Capture the cell that displays the provided text and extract its [X, Y] central coordinate. 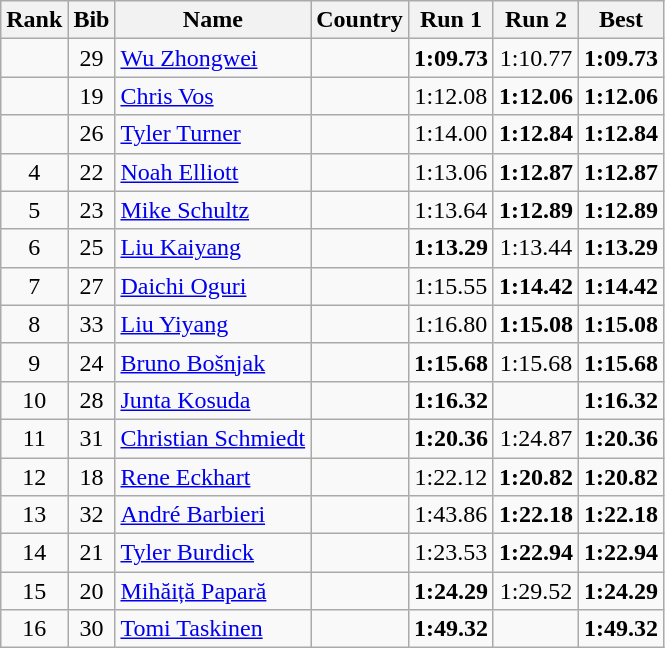
26 [92, 134]
1:23.53 [450, 553]
23 [92, 210]
1:12.08 [450, 96]
Noah Elliott [213, 172]
19 [92, 96]
Bib [92, 20]
21 [92, 553]
1:13.64 [450, 210]
Daichi Oguri [213, 286]
Tomi Taskinen [213, 629]
Mike Schultz [213, 210]
Chris Vos [213, 96]
9 [34, 362]
1:15.55 [450, 286]
13 [34, 515]
Wu Zhongwei [213, 58]
6 [34, 248]
4 [34, 172]
22 [92, 172]
Junta Kosuda [213, 400]
11 [34, 438]
1:43.86 [450, 515]
Rank [34, 20]
14 [34, 553]
Liu Kaiyang [213, 248]
15 [34, 591]
Country [360, 20]
16 [34, 629]
1:24.87 [536, 438]
André Barbieri [213, 515]
27 [92, 286]
1:13.06 [450, 172]
1:14.00 [450, 134]
32 [92, 515]
8 [34, 324]
Mihăiță Papară [213, 591]
Best [622, 20]
7 [34, 286]
1:10.77 [536, 58]
1:16.80 [450, 324]
1:13.44 [536, 248]
1:22.12 [450, 477]
Rene Eckhart [213, 477]
1:29.52 [536, 591]
31 [92, 438]
28 [92, 400]
25 [92, 248]
Liu Yiyang [213, 324]
Christian Schmiedt [213, 438]
10 [34, 400]
Bruno Bošnjak [213, 362]
Tyler Burdick [213, 553]
Name [213, 20]
5 [34, 210]
Run 2 [536, 20]
20 [92, 591]
18 [92, 477]
33 [92, 324]
Run 1 [450, 20]
Tyler Turner [213, 134]
29 [92, 58]
12 [34, 477]
24 [92, 362]
30 [92, 629]
